Find where the given text appears and provide that cell's center as [x, y] coordinate. 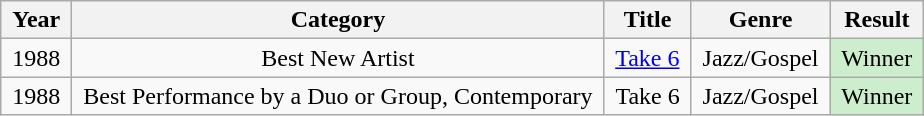
Title [648, 20]
Year [36, 20]
Category [338, 20]
Best Performance by a Duo or Group, Contemporary [338, 96]
Best New Artist [338, 58]
Result [877, 20]
Genre [760, 20]
